From the cell containing the given text, extract its center point as (x, y) coordinate. 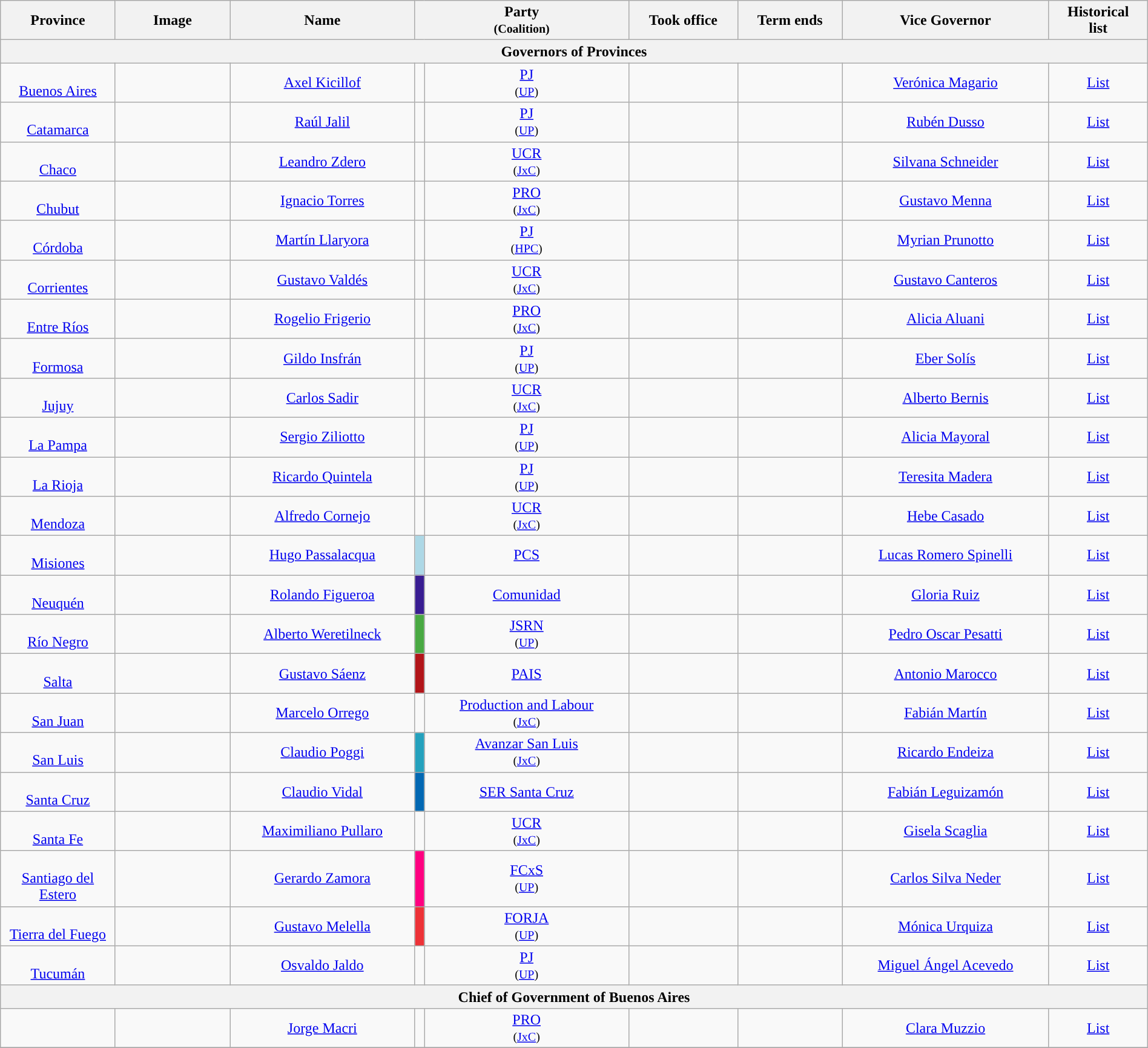
Buenos Aires (58, 82)
Alfredo Cornejo (322, 516)
Vice Governor (946, 21)
Formosa (58, 358)
Miguel Ángel Acevedo (946, 965)
Ricardo Endeiza (946, 752)
Misiones (58, 556)
Production and Labour(JxC) (527, 713)
Corrientes (58, 280)
Rolando Figueroa (322, 595)
La Pampa (58, 437)
Axel Kicillof (322, 82)
SER Santa Cruz (527, 792)
Hugo Passalacqua (322, 556)
FORJA(UP) (527, 926)
Carlos Silva Neder (946, 878)
Santa Cruz (58, 792)
Tucumán (58, 965)
Santa Fe (58, 831)
Antonio Marocco (946, 673)
Gustavo Sáenz (322, 673)
Mónica Urquiza (946, 926)
Avanzar San Luis(JxC) (527, 752)
Comunidad (527, 595)
San Luis (58, 752)
Osvaldo Jaldo (322, 965)
Image (172, 21)
Alberto Bernis (946, 397)
Chief of Government of Buenos Aires (574, 997)
Clara Muzzio (946, 1028)
JSRN(UP) (527, 634)
Gloria Ruiz (946, 595)
Gildo Insfrán (322, 358)
Entre Ríos (58, 318)
Fabián Leguizamón (946, 792)
Myrian Prunotto (946, 240)
PJ(HPC) (527, 240)
Chubut (58, 201)
Marcelo Orrego (322, 713)
Martín Llaryora (322, 240)
Hebe Casado (946, 516)
Alicia Mayoral (946, 437)
Sergio Ziliotto (322, 437)
PAIS (527, 673)
Carlos Sadir (322, 397)
Gerardo Zamora (322, 878)
Ignacio Torres (322, 201)
Gustavo Melella (322, 926)
Gisela Scaglia (946, 831)
Santiago del Estero (58, 878)
Governors of Provinces (574, 51)
Claudio Poggi (322, 752)
Mendoza (58, 516)
Gustavo Canteros (946, 280)
Rogelio Frigerio (322, 318)
Jujuy (58, 397)
Maximiliano Pullaro (322, 831)
Lucas Romero Spinelli (946, 556)
Province (58, 21)
Córdoba (58, 240)
Silvana Schneider (946, 161)
Name (322, 21)
Eber Solís (946, 358)
Salta (58, 673)
Gustavo Menna (946, 201)
Gustavo Valdés (322, 280)
Fabián Martín (946, 713)
Tierra del Fuego (58, 926)
Raúl Jalil (322, 122)
Río Negro (58, 634)
Neuquén (58, 595)
Verónica Magario (946, 82)
Claudio Vidal (322, 792)
San Juan (58, 713)
Took office (683, 21)
Teresita Madera (946, 476)
Jorge Macri (322, 1028)
La Rioja (58, 476)
Chaco (58, 161)
Leandro Zdero (322, 161)
Alicia Aluani (946, 318)
Alberto Weretilneck (322, 634)
FCxS(UP) (527, 878)
Party(Coalition) (522, 21)
Rubén Dusso (946, 122)
Term ends (790, 21)
Catamarca (58, 122)
Historicallist (1098, 21)
Ricardo Quintela (322, 476)
PCS (527, 556)
Pedro Oscar Pesatti (946, 634)
